Scan for the cell matching the given text and deliver its [X, Y] coordinate at center. 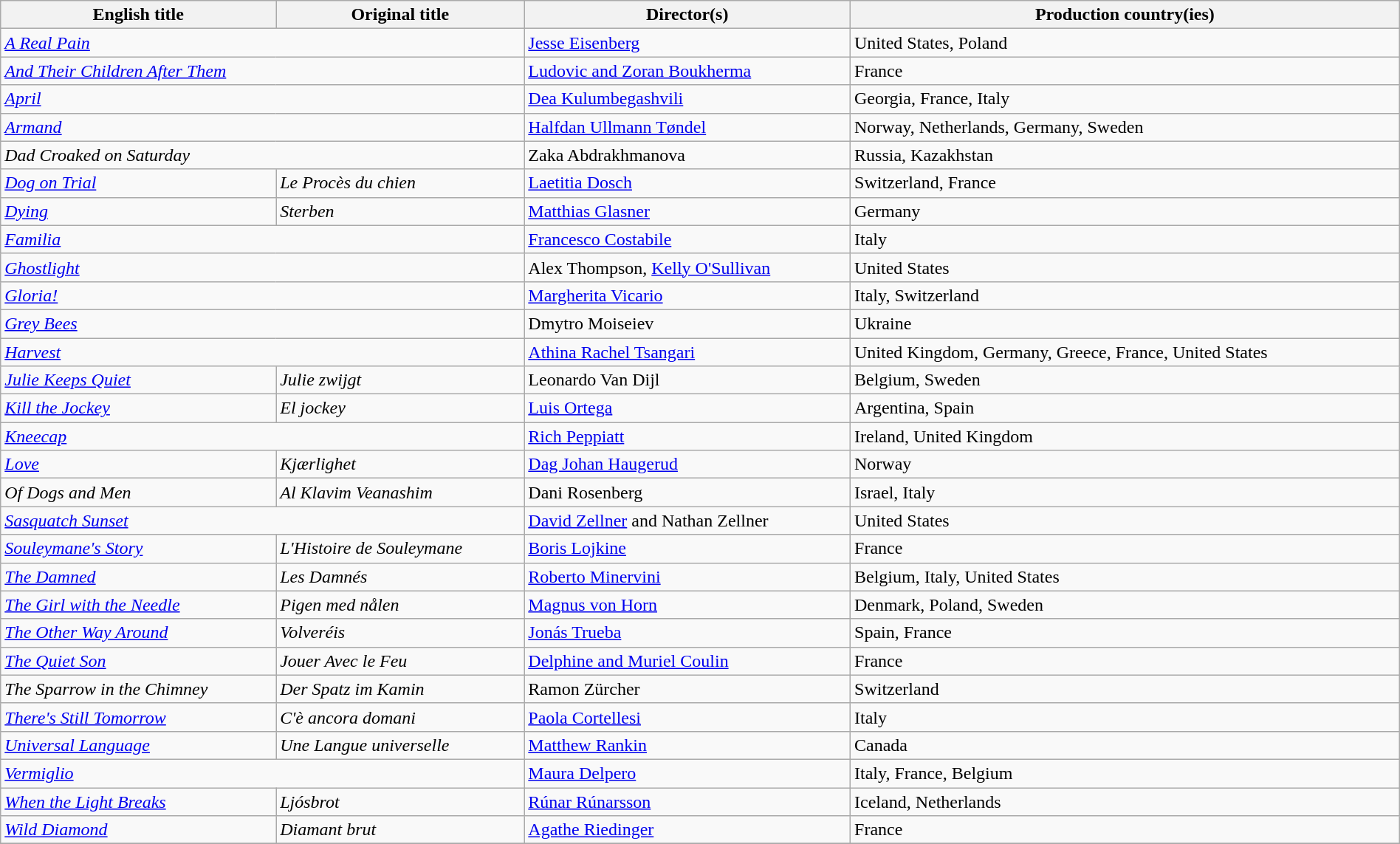
Agathe Riedinger [687, 830]
Alex Thompson, Kelly O'Sullivan [687, 267]
Of Dogs and Men [139, 493]
Maura Delpero [687, 773]
Grey Bees [263, 323]
Ukraine [1125, 323]
C'è ancora domani [400, 717]
L'Histoire de Souleymane [400, 549]
The Other Way Around [139, 633]
Armand [263, 127]
Argentina, Spain [1125, 408]
A Real Pain [263, 43]
Switzerland [1125, 689]
Une Langue universelle [400, 745]
David Zellner and Nathan Zellner [687, 521]
Matthias Glasner [687, 211]
Julie Keeps Quiet [139, 380]
Delphine and Muriel Coulin [687, 661]
Jonás Trueba [687, 633]
Dea Kulumbegashvili [687, 99]
English title [139, 15]
Switzerland, France [1125, 183]
Love [139, 464]
Magnus von Horn [687, 605]
Rich Peppiatt [687, 436]
Dying [139, 211]
Dog on Trial [139, 183]
Kneecap [263, 436]
Leonardo Van Dijl [687, 380]
Wild Diamond [139, 830]
Pigen med nålen [400, 605]
Margherita Vicario [687, 295]
Canada [1125, 745]
Sasquatch Sunset [263, 521]
Dani Rosenberg [687, 493]
Francesco Costabile [687, 239]
There's Still Tomorrow [139, 717]
Gloria! [263, 295]
Boris Lojkine [687, 549]
Diamant brut [400, 830]
Paola Cortellesi [687, 717]
Kill the Jockey [139, 408]
Iceland, Netherlands [1125, 801]
Israel, Italy [1125, 493]
Souleymane's Story [139, 549]
When the Light Breaks [139, 801]
Halfdan Ullmann Tøndel [687, 127]
Dad Croaked on Saturday [263, 155]
The Quiet Son [139, 661]
El jockey [400, 408]
Ljósbrot [400, 801]
The Sparrow in the Chimney [139, 689]
Roberto Minervini [687, 577]
Belgium, Sweden [1125, 380]
Russia, Kazakhstan [1125, 155]
Matthew Rankin [687, 745]
Sterben [400, 211]
Norway, Netherlands, Germany, Sweden [1125, 127]
Jesse Eisenberg [687, 43]
United States, Poland [1125, 43]
Director(s) [687, 15]
Kjærlighet [400, 464]
Georgia, France, Italy [1125, 99]
The Girl with the Needle [139, 605]
Ghostlight [263, 267]
Familia [263, 239]
Belgium, Italy, United States [1125, 577]
Ireland, United Kingdom [1125, 436]
Ramon Zürcher [687, 689]
Al Klavim Veanashim [400, 493]
Germany [1125, 211]
April [263, 99]
Volveréis [400, 633]
Rúnar Rúnarsson [687, 801]
And Their Children After Them [263, 71]
United Kingdom, Germany, Greece, France, United States [1125, 352]
Dag Johan Haugerud [687, 464]
Vermiglio [263, 773]
Production country(ies) [1125, 15]
Denmark, Poland, Sweden [1125, 605]
Der Spatz im Kamin [400, 689]
Athina Rachel Tsangari [687, 352]
Jouer Avec le Feu [400, 661]
Harvest [263, 352]
Dmytro Moiseiev [687, 323]
Julie zwijgt [400, 380]
Original title [400, 15]
Zaka Abdrakhmanova [687, 155]
The Damned [139, 577]
Universal Language [139, 745]
Norway [1125, 464]
Le Procès du chien [400, 183]
Les Damnés [400, 577]
Italy, France, Belgium [1125, 773]
Ludovic and Zoran Boukherma [687, 71]
Luis Ortega [687, 408]
Spain, France [1125, 633]
Italy, Switzerland [1125, 295]
Laetitia Dosch [687, 183]
